Pinpoint the cell where the given text exists, returning its (x, y) midpoint coordinate. 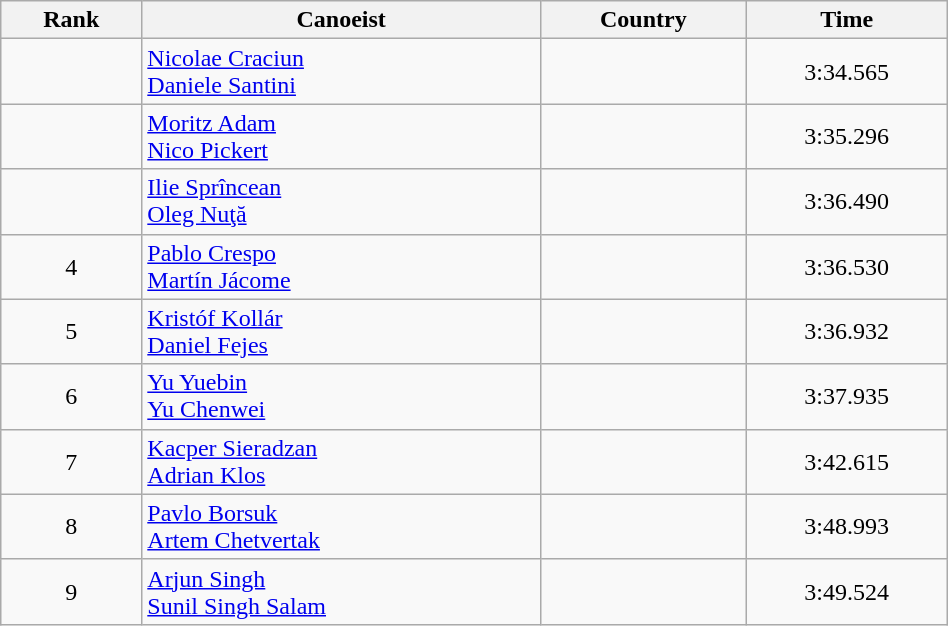
Pavlo BorsukArtem Chetvertak (342, 526)
3:49.524 (846, 592)
Arjun SinghSunil Singh Salam (342, 592)
Yu YuebinYu Chenwei (342, 396)
Pablo CrespoMartín Jácome (342, 266)
Country (644, 20)
3:37.935 (846, 396)
Rank (72, 20)
4 (72, 266)
7 (72, 462)
3:36.490 (846, 202)
Canoeist (342, 20)
Time (846, 20)
8 (72, 526)
3:36.530 (846, 266)
3:35.296 (846, 136)
3:36.932 (846, 332)
5 (72, 332)
Kacper SieradzanAdrian Klos (342, 462)
3:48.993 (846, 526)
Moritz AdamNico Pickert (342, 136)
6 (72, 396)
3:34.565 (846, 72)
3:42.615 (846, 462)
9 (72, 592)
Kristóf KollárDaniel Fejes (342, 332)
Nicolae CraciunDaniele Santini (342, 72)
Ilie SprînceanOleg Nuţă (342, 202)
